Find where the given text appears and provide that cell's center as (x, y) coordinate. 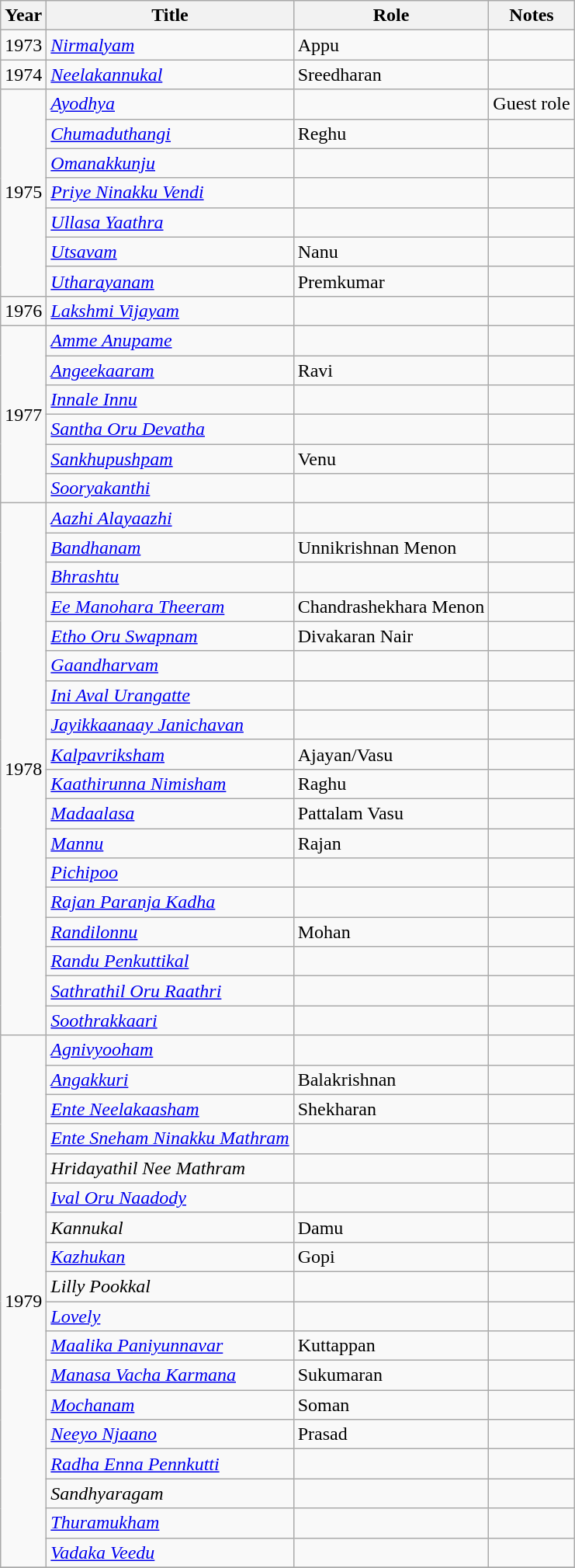
1977 (23, 414)
Soman (391, 1405)
Utharayanam (170, 281)
Lakshmi Vijayam (170, 311)
Gaandharvam (170, 666)
Jayikkaanaay Janichavan (170, 725)
Chandrashekhara Menon (391, 607)
Reghu (391, 134)
Shekharan (391, 1109)
Sooryakanthi (170, 488)
Amme Anupame (170, 340)
Angakkuri (170, 1080)
1978 (23, 769)
Unnikrishnan Menon (391, 548)
Lovely (170, 1316)
Angeekaaram (170, 370)
Damu (391, 1227)
Prasad (391, 1434)
Sandhyaragam (170, 1493)
Kuttappan (391, 1346)
Omanakkunju (170, 163)
Kalpavriksham (170, 754)
Mohan (391, 932)
Nirmalyam (170, 45)
Ente Neelakaasham (170, 1109)
Pichipoo (170, 873)
Venu (391, 459)
Title (170, 16)
Kannukal (170, 1227)
Mochanam (170, 1405)
Madaalasa (170, 813)
Innale Innu (170, 400)
Ravi (391, 370)
Agnivyooham (170, 1050)
Notes (532, 16)
Role (391, 16)
Thuramukham (170, 1523)
Pattalam Vasu (391, 813)
Maalika Paniyunnavar (170, 1346)
Bandhanam (170, 548)
Premkumar (391, 281)
Manasa Vacha Karmana (170, 1375)
Sathrathil Oru Raathri (170, 991)
1973 (23, 45)
1975 (23, 193)
Gopi (391, 1257)
Bhrashtu (170, 577)
Aazhi Alayaazhi (170, 518)
Kazhukan (170, 1257)
Ayodhya (170, 104)
Divakaran Nair (391, 636)
Ente Sneham Ninakku Mathram (170, 1139)
Mannu (170, 843)
Ullasa Yaathra (170, 222)
Utsavam (170, 252)
Ajayan/Vasu (391, 754)
Balakrishnan (391, 1080)
1974 (23, 75)
1976 (23, 311)
Santha Oru Devatha (170, 429)
Ini Aval Urangatte (170, 695)
Rajan Paranja Kadha (170, 902)
Neelakannukal (170, 75)
Appu (391, 45)
Hridayathil Nee Mathram (170, 1168)
Guest role (532, 104)
1979 (23, 1302)
Neeyo Njaano (170, 1434)
Priye Ninakku Vendi (170, 193)
Randilonnu (170, 932)
Soothrakkaari (170, 1020)
Year (23, 16)
Nanu (391, 252)
Radha Enna Pennkutti (170, 1464)
Kaathirunna Nimisham (170, 784)
Raghu (391, 784)
Chumaduthangi (170, 134)
Vadaka Veedu (170, 1552)
Etho Oru Swapnam (170, 636)
Randu Penkuttikal (170, 961)
Ee Manohara Theeram (170, 607)
Sreedharan (391, 75)
Sukumaran (391, 1375)
Sankhupushpam (170, 459)
Rajan (391, 843)
Lilly Pookkal (170, 1286)
Ival Oru Naadody (170, 1198)
